Capture the cell that displays the provided text and extract its [X, Y] central coordinate. 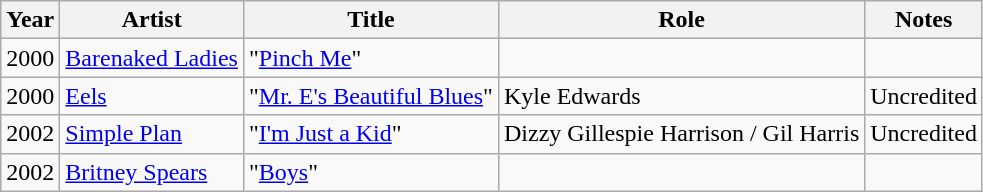
Dizzy Gillespie Harrison / Gil Harris [681, 134]
Eels [152, 96]
Barenaked Ladies [152, 58]
Artist [152, 20]
Notes [924, 20]
Kyle Edwards [681, 96]
"I'm Just a Kid" [370, 134]
Britney Spears [152, 172]
"Mr. E's Beautiful Blues" [370, 96]
Year [30, 20]
"Pinch Me" [370, 58]
Role [681, 20]
Title [370, 20]
"Boys" [370, 172]
Simple Plan [152, 134]
